Scan for the cell matching the given text and deliver its [x, y] coordinate at center. 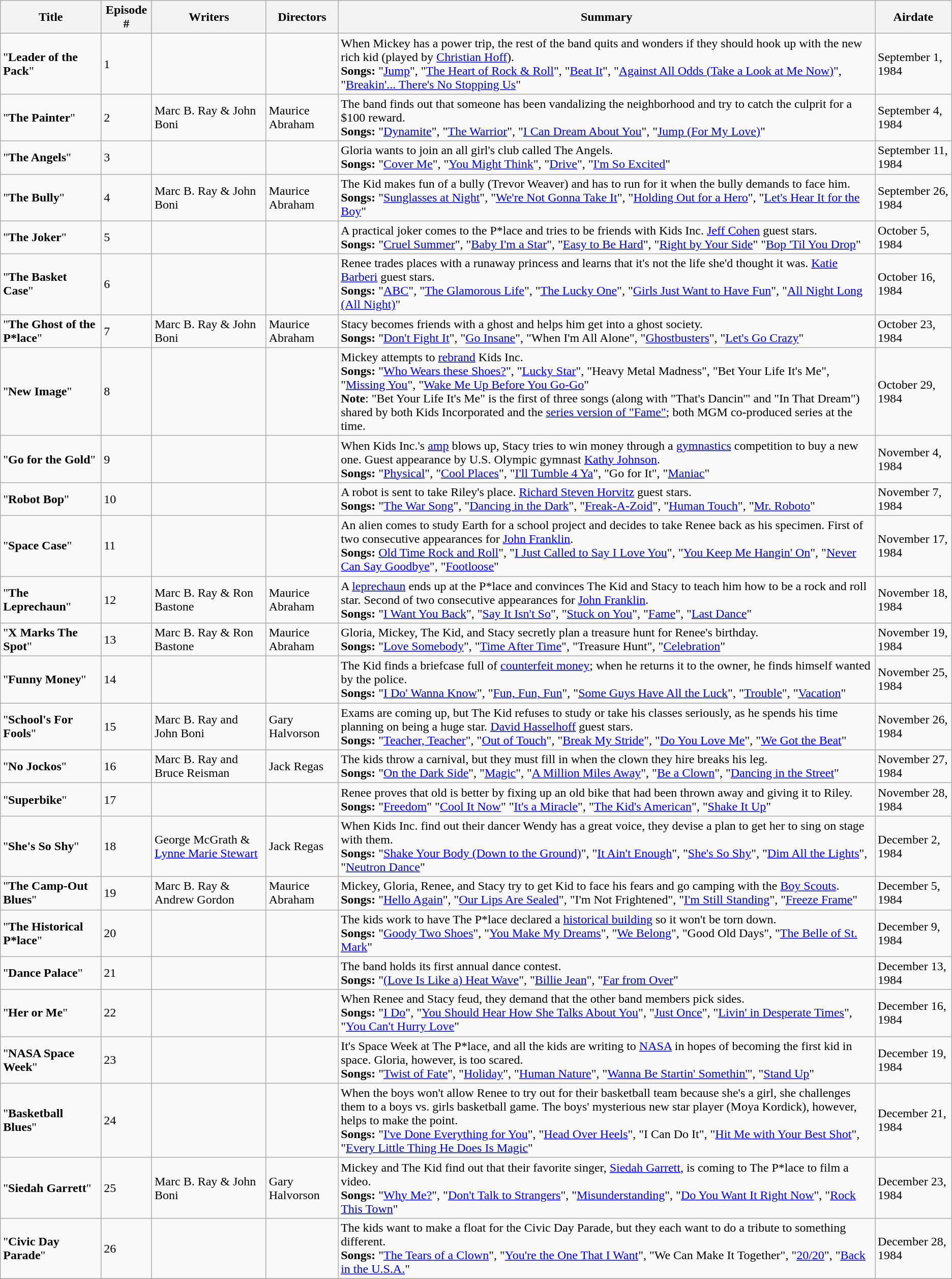
"X Marks The Spot" [51, 640]
"Superbike" [51, 800]
December 23, 1984 [913, 1187]
November 4, 1984 [913, 459]
September 4, 1984 [913, 118]
December 28, 1984 [913, 1248]
Directors [302, 17]
Marc B. Ray and John Boni [209, 726]
The band holds its first annual dance contest.Songs: "(Love Is Like a) Heat Wave", "Billie Jean", "Far from Over" [607, 973]
November 25, 1984 [913, 680]
13 [127, 640]
October 29, 1984 [913, 392]
19 [127, 893]
"The Bully" [51, 197]
"No Jockos" [51, 766]
"Dance Palace" [51, 973]
"The Angels" [51, 158]
9 [127, 459]
8 [127, 392]
November 26, 1984 [913, 726]
1 [127, 64]
Title [51, 17]
"The Ghost of the P*lace" [51, 331]
"She's So Shy" [51, 847]
December 21, 1984 [913, 1120]
"Robot Bop" [51, 499]
"Leader of the Pack" [51, 64]
"The Painter" [51, 118]
December 9, 1984 [913, 933]
October 5, 1984 [913, 237]
21 [127, 973]
November 27, 1984 [913, 766]
18 [127, 847]
10 [127, 499]
October 23, 1984 [913, 331]
"NASA Space Week" [51, 1060]
Marc B. Ray & Andrew Gordon [209, 893]
25 [127, 1187]
"Basketball Blues" [51, 1120]
"Space Case" [51, 545]
"Civic Day Parade" [51, 1248]
"The Basket Case" [51, 284]
17 [127, 800]
September 11, 1984 [913, 158]
"School's For Fools" [51, 726]
Airdate [913, 17]
20 [127, 933]
14 [127, 680]
Marc B. Ray and Bruce Reisman [209, 766]
22 [127, 1013]
4 [127, 197]
"Her or Me" [51, 1013]
"New Image" [51, 392]
George McGrath & Lynne Marie Stewart [209, 847]
November 17, 1984 [913, 545]
5 [127, 237]
15 [127, 726]
7 [127, 331]
12 [127, 599]
Writers [209, 17]
December 5, 1984 [913, 893]
Summary [607, 17]
3 [127, 158]
November 19, 1984 [913, 640]
2 [127, 118]
November 28, 1984 [913, 800]
December 19, 1984 [913, 1060]
September 1, 1984 [913, 64]
23 [127, 1060]
November 18, 1984 [913, 599]
December 2, 1984 [913, 847]
16 [127, 766]
24 [127, 1120]
Episode # [127, 17]
"The Camp-Out Blues" [51, 893]
Gloria wants to join an all girl's club called The Angels.Songs: "Cover Me", "You Might Think", "Drive", "I'm So Excited" [607, 158]
"The Joker" [51, 237]
26 [127, 1248]
6 [127, 284]
October 16, 1984 [913, 284]
September 26, 1984 [913, 197]
"The Leprechaun" [51, 599]
"Siedah Garrett" [51, 1187]
11 [127, 545]
"The Historical P*lace" [51, 933]
December 16, 1984 [913, 1013]
November 7, 1984 [913, 499]
"Funny Money" [51, 680]
"Go for the Gold" [51, 459]
December 13, 1984 [913, 973]
